Search for the cell housing the specified text and yield its [x, y] center coordinate. 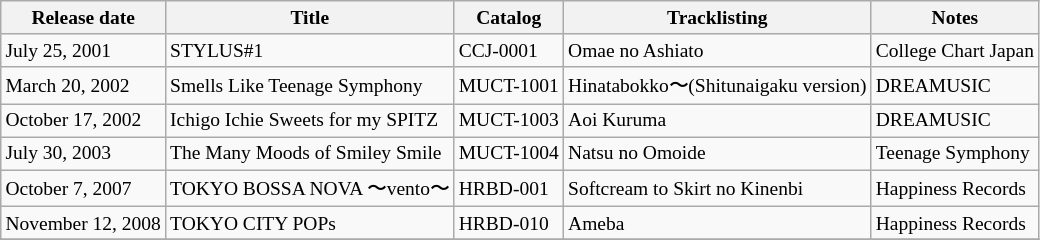
The Many Moods of Smiley Smile [310, 154]
March 20, 2002 [84, 85]
TOKYO BOSSA NOVA 〜vento〜 [310, 188]
Hinatabokko〜(Shitunaigaku version) [717, 85]
TOKYO CITY POPs [310, 222]
Title [310, 18]
Catalog [508, 18]
MUCT-1003 [508, 120]
July 30, 2003 [84, 154]
College Chart Japan [954, 50]
Notes [954, 18]
STYLUS#1 [310, 50]
HRBD-010 [508, 222]
Ichigo Ichie Sweets for my SPITZ [310, 120]
July 25, 2001 [84, 50]
Teenage Symphony [954, 154]
CCJ-0001 [508, 50]
MUCT-1001 [508, 85]
Tracklisting [717, 18]
Omae no Ashiato [717, 50]
HRBD-001 [508, 188]
November 12, 2008 [84, 222]
October 7, 2007 [84, 188]
MUCT-1004 [508, 154]
Ameba [717, 222]
Natsu no Omoide [717, 154]
Softcream to Skirt no Kinenbi [717, 188]
Smells Like Teenage Symphony [310, 85]
Aoi Kuruma [717, 120]
Release date [84, 18]
October 17, 2002 [84, 120]
